Pinpoint the cell where the given text exists, returning its [x, y] midpoint coordinate. 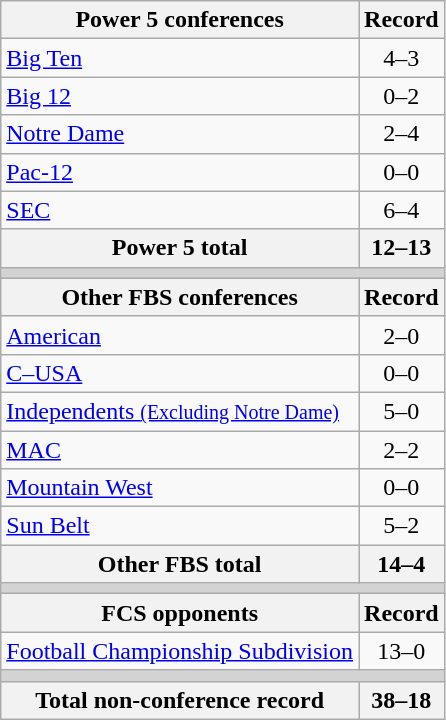
Other FBS conferences [180, 297]
Power 5 conferences [180, 20]
Independents (Excluding Notre Dame) [180, 411]
FCS opponents [180, 613]
Total non-conference record [180, 700]
Big 12 [180, 96]
Power 5 total [180, 248]
Sun Belt [180, 526]
2–2 [402, 449]
SEC [180, 210]
5–0 [402, 411]
American [180, 335]
6–4 [402, 210]
0–2 [402, 96]
Football Championship Subdivision [180, 651]
Notre Dame [180, 134]
C–USA [180, 373]
Pac-12 [180, 172]
5–2 [402, 526]
38–18 [402, 700]
12–13 [402, 248]
14–4 [402, 564]
Big Ten [180, 58]
Other FBS total [180, 564]
MAC [180, 449]
2–0 [402, 335]
4–3 [402, 58]
13–0 [402, 651]
2–4 [402, 134]
Mountain West [180, 488]
